Detect which cell encompasses the target text, then output its (x, y) center coordinate. 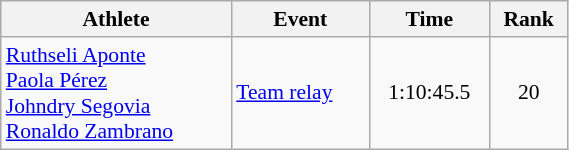
1:10:45.5 (429, 93)
Rank (528, 19)
Team relay (300, 93)
Event (300, 19)
Ruthseli Aponte Paola PérezJohndry Segovia Ronaldo Zambrano (116, 93)
20 (528, 93)
Time (429, 19)
Athlete (116, 19)
